Return the [X, Y] coordinate for the center point of the cell that contains the specified text.  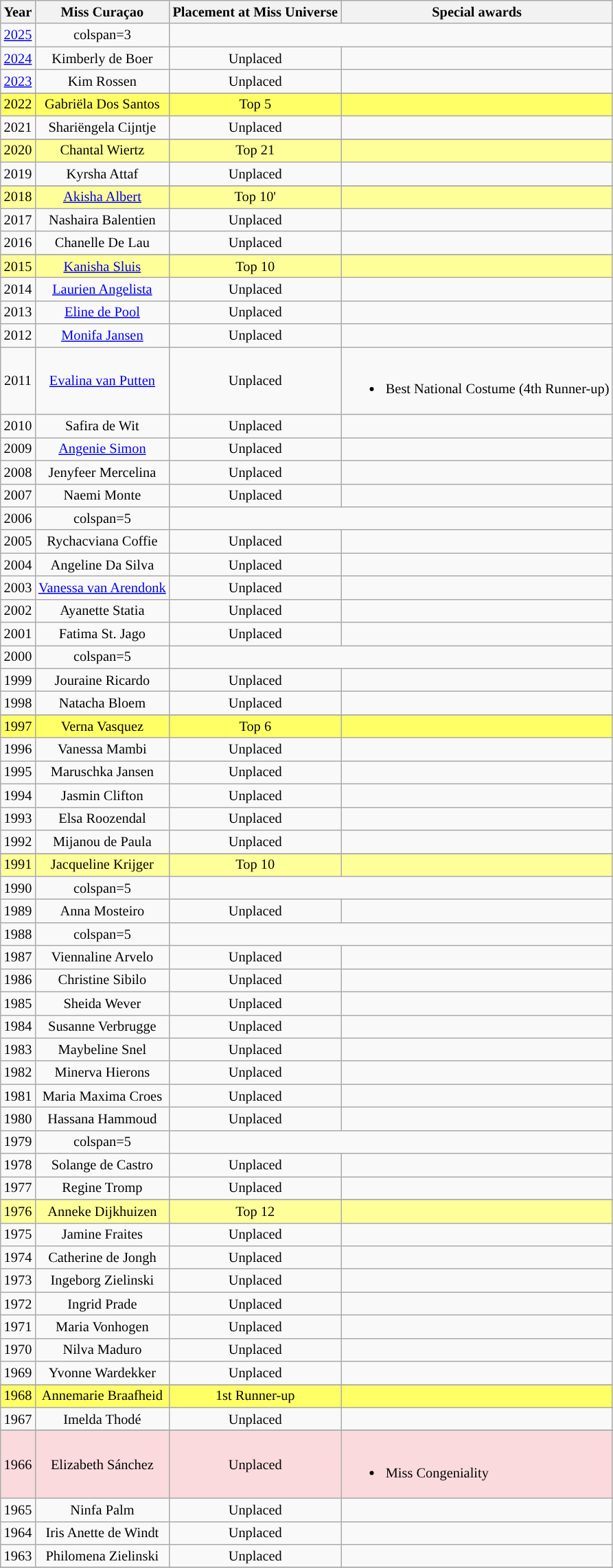
colspan=3 [102, 35]
2020 [18, 150]
Top 5 [255, 104]
2003 [18, 587]
Susanne Verbrugge [102, 1027]
1974 [18, 1257]
1977 [18, 1188]
1963 [18, 1556]
Mijanou de Paula [102, 841]
Ingrid Prade [102, 1304]
Monifa Jansen [102, 336]
Regine Tromp [102, 1188]
Chanelle De Lau [102, 243]
Hassana Hammoud [102, 1119]
1968 [18, 1396]
2024 [18, 58]
1969 [18, 1373]
Angenie Simon [102, 449]
1965 [18, 1510]
2015 [18, 266]
Maybeline Snel [102, 1049]
1997 [18, 726]
Jenyfeer Mercelina [102, 472]
Nilva Maduro [102, 1350]
1964 [18, 1533]
Chantal Wiertz [102, 150]
Miss Congeniality [476, 1464]
Jouraine Ricardo [102, 680]
Viennaline Arvelo [102, 957]
2019 [18, 174]
Annemarie Braafheid [102, 1396]
Jamine Fraites [102, 1234]
Yvonne Wardekker [102, 1373]
2002 [18, 611]
1978 [18, 1165]
1982 [18, 1073]
Vanessa Mambi [102, 749]
Eline de Pool [102, 312]
2004 [18, 565]
2006 [18, 518]
Laurien Angelista [102, 289]
Shariëngela Cijntje [102, 128]
Kanisha Sluis [102, 266]
Top 6 [255, 726]
2009 [18, 449]
Safira de Wit [102, 426]
1983 [18, 1049]
1985 [18, 1003]
1980 [18, 1119]
2013 [18, 312]
1971 [18, 1326]
1976 [18, 1211]
Best National Costume (4th Runner-up) [476, 380]
Maria Vonhogen [102, 1326]
Solange de Castro [102, 1165]
Christine Sibilo [102, 980]
Ingeborg Zielinski [102, 1280]
Special awards [476, 12]
Ayanette Statia [102, 611]
1996 [18, 749]
1973 [18, 1280]
2008 [18, 472]
1970 [18, 1350]
1981 [18, 1096]
1966 [18, 1464]
1975 [18, 1234]
2000 [18, 657]
Ninfa Palm [102, 1510]
2012 [18, 336]
Angeline Da Silva [102, 565]
1995 [18, 772]
Placement at Miss Universe [255, 12]
Maruschka Jansen [102, 772]
2022 [18, 104]
1993 [18, 819]
2025 [18, 35]
1967 [18, 1419]
1st Runner-up [255, 1396]
2011 [18, 380]
Kyrsha Attaf [102, 174]
Rychacviana Coffie [102, 541]
Anneke Dijkhuizen [102, 1211]
1998 [18, 703]
2017 [18, 220]
Akisha Albert [102, 197]
1994 [18, 795]
Kimberly de Boer [102, 58]
1986 [18, 980]
Year [18, 12]
2007 [18, 495]
Elsa Roozendal [102, 819]
Top 10' [255, 197]
Sheida Wever [102, 1003]
1988 [18, 934]
Elizabeth Sánchez [102, 1464]
Maria Maxima Croes [102, 1096]
2023 [18, 81]
1972 [18, 1304]
Nashaira Balentien [102, 220]
Top 21 [255, 150]
Top 12 [255, 1211]
Minerva Hierons [102, 1073]
Philomena Zielinski [102, 1556]
1979 [18, 1142]
1987 [18, 957]
2001 [18, 634]
Evalina van Putten [102, 380]
Natacha Bloem [102, 703]
Anna Mosteiro [102, 911]
Gabriëla Dos Santos [102, 104]
Vanessa van Arendonk [102, 587]
2018 [18, 197]
1989 [18, 911]
1992 [18, 841]
Jasmin Clifton [102, 795]
2016 [18, 243]
Verna Vasquez [102, 726]
1984 [18, 1027]
Catherine de Jongh [102, 1257]
Imelda Thodé [102, 1419]
2021 [18, 128]
2014 [18, 289]
2005 [18, 541]
Naemi Monte [102, 495]
2010 [18, 426]
1999 [18, 680]
Miss Curaçao [102, 12]
Iris Anette de Windt [102, 1533]
1991 [18, 865]
1990 [18, 888]
Jacqueline Krijger [102, 865]
Fatima St. Jago [102, 634]
Kim Rossen [102, 81]
